From the cell containing the given text, extract its center point as [x, y] coordinate. 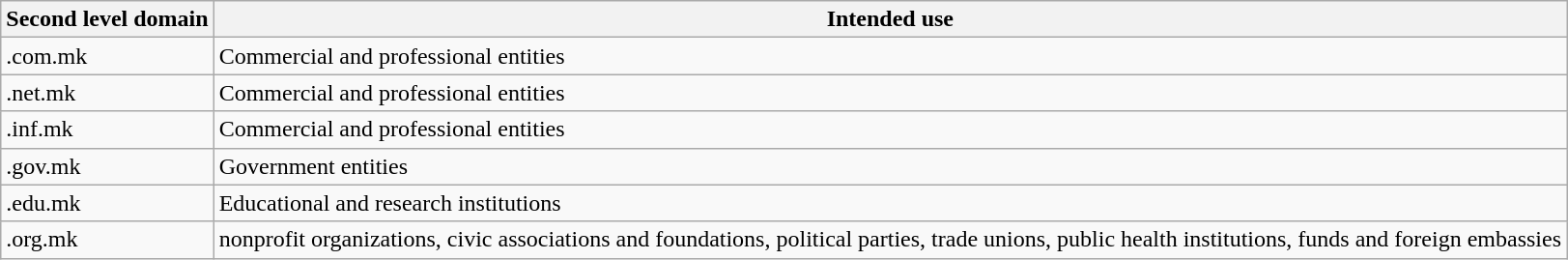
.gov.mk [107, 166]
.edu.mk [107, 203]
.com.mk [107, 56]
Intended use [890, 19]
.inf.mk [107, 130]
Educational and research institutions [890, 203]
.org.mk [107, 240]
Government entities [890, 166]
Second level domain [107, 19]
nonprofit organizations, civic associations and foundations, political parties, trade unions, public health institutions, funds and foreign embassies [890, 240]
.net.mk [107, 93]
